Locate the cell with the specified text and output its [x, y] center coordinate. 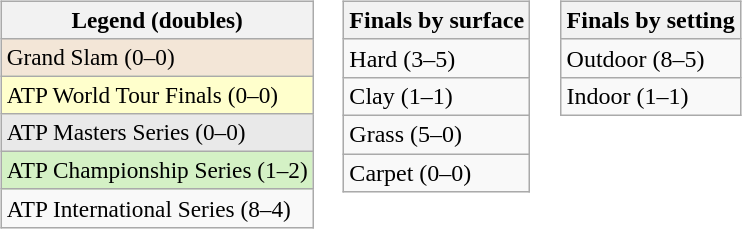
Finals by surface [437, 20]
Carpet (0–0) [437, 173]
ATP World Tour Finals (0–0) [157, 95]
ATP Masters Series (0–0) [157, 133]
Grass (5–0) [437, 134]
ATP International Series (8–4) [157, 208]
Legend (doubles) [157, 20]
Indoor (1–1) [650, 96]
Hard (3–5) [437, 58]
Outdoor (8–5) [650, 58]
Clay (1–1) [437, 96]
ATP Championship Series (1–2) [157, 171]
Finals by setting [650, 20]
Grand Slam (0–0) [157, 57]
